Search for the cell housing the specified text and yield its [X, Y] center coordinate. 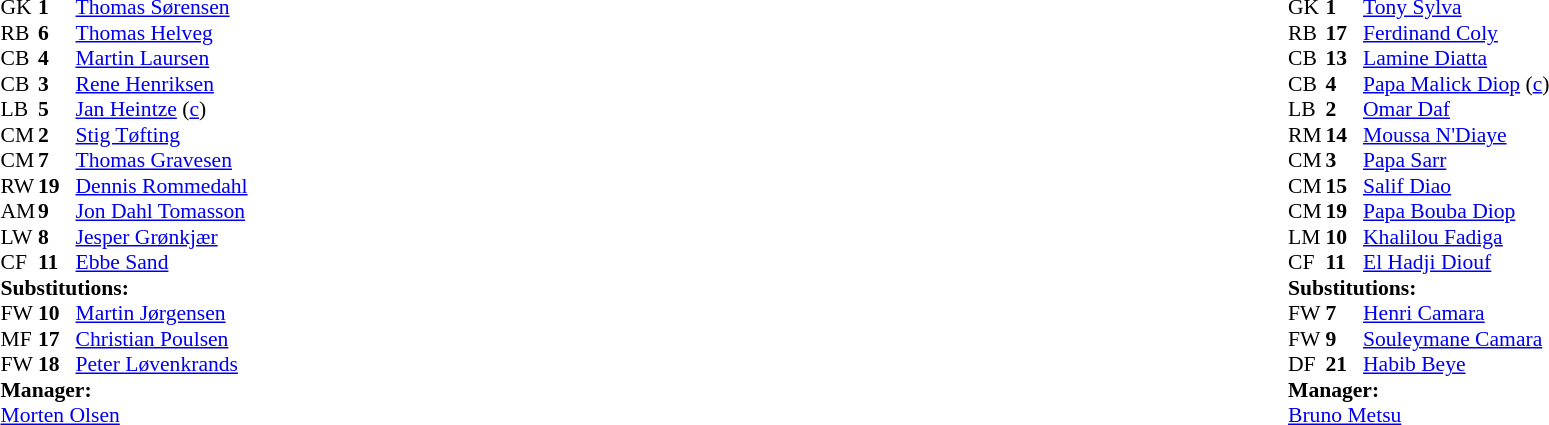
El Hadji Diouf [1456, 263]
Salif Diao [1456, 186]
Martin Laursen [162, 59]
Lamine Diatta [1456, 59]
Jon Dahl Tomasson [162, 211]
Thomas Gravesen [162, 161]
LW [19, 237]
Jesper Grønkjær [162, 237]
21 [1345, 365]
DF [1307, 365]
RW [19, 186]
Papa Sarr [1456, 161]
18 [57, 365]
LM [1307, 237]
6 [57, 33]
Henri Camara [1456, 313]
RM [1307, 135]
Stig Tøfting [162, 135]
Papa Bouba Diop [1456, 211]
Khalilou Fadiga [1456, 237]
Jan Heintze (c) [162, 109]
Souleymane Camara [1456, 339]
Martin Jørgensen [162, 313]
Moussa N'Diaye [1456, 135]
Papa Malick Diop (c) [1456, 84]
Ferdinand Coly [1456, 33]
AM [19, 211]
Rene Henriksen [162, 84]
Omar Daf [1456, 109]
Thomas Helveg [162, 33]
Peter Løvenkrands [162, 365]
5 [57, 109]
13 [1345, 59]
14 [1345, 135]
Habib Beye [1456, 365]
Christian Poulsen [162, 339]
MF [19, 339]
8 [57, 237]
15 [1345, 186]
Dennis Rommedahl [162, 186]
Ebbe Sand [162, 263]
